Determine the (X, Y) coordinate at the center of the cell enclosing the given text.  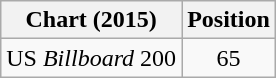
65 (229, 58)
Position (229, 20)
Chart (2015) (92, 20)
US Billboard 200 (92, 58)
